Extract the [X, Y] coordinate from the center of the cell holding the provided text.  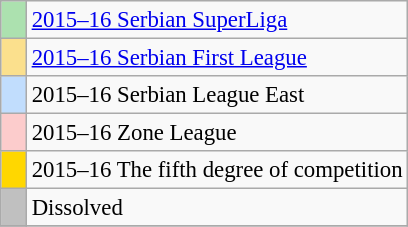
2015–16 The fifth degree of competition [217, 170]
Dissolved [217, 208]
2015–16 Zone League [217, 133]
2015–16 Serbian First League [217, 58]
2015–16 Serbian League East [217, 95]
2015–16 Serbian SuperLiga [217, 20]
